Locate the cell with the specified text and output its (x, y) center coordinate. 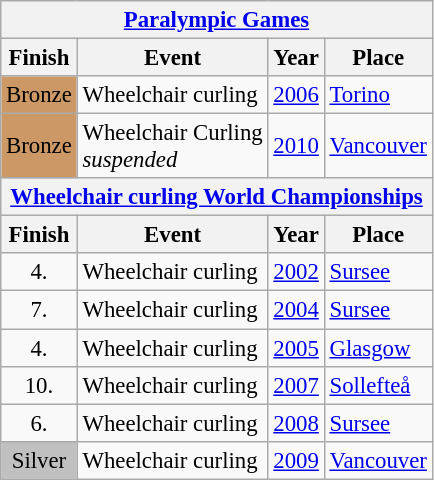
Sollefteå (378, 385)
2005 (296, 348)
Paralympic Games (216, 20)
2006 (296, 95)
2004 (296, 310)
Glasgow (378, 348)
Silver (39, 460)
10. (39, 385)
2008 (296, 423)
6. (39, 423)
7. (39, 310)
Wheelchair curling World Championships (216, 197)
Wheelchair Curlingsuspended (172, 146)
2007 (296, 385)
2009 (296, 460)
2002 (296, 273)
Torino (378, 95)
2010 (296, 146)
